Scan for the cell matching the given text and deliver its [X, Y] coordinate at center. 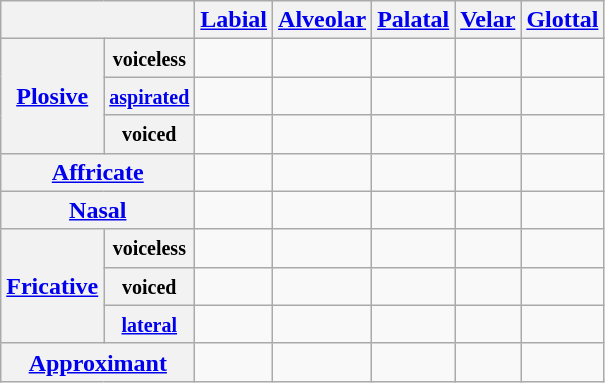
Fricative [52, 286]
Velar [488, 20]
Plosive [52, 96]
Glottal [562, 20]
Palatal [414, 20]
Labial [234, 20]
lateral [150, 324]
Approximant [98, 362]
Alveolar [322, 20]
aspirated [150, 96]
Affricate [98, 172]
Nasal [98, 210]
